From the cell containing the given text, extract its center point as [X, Y] coordinate. 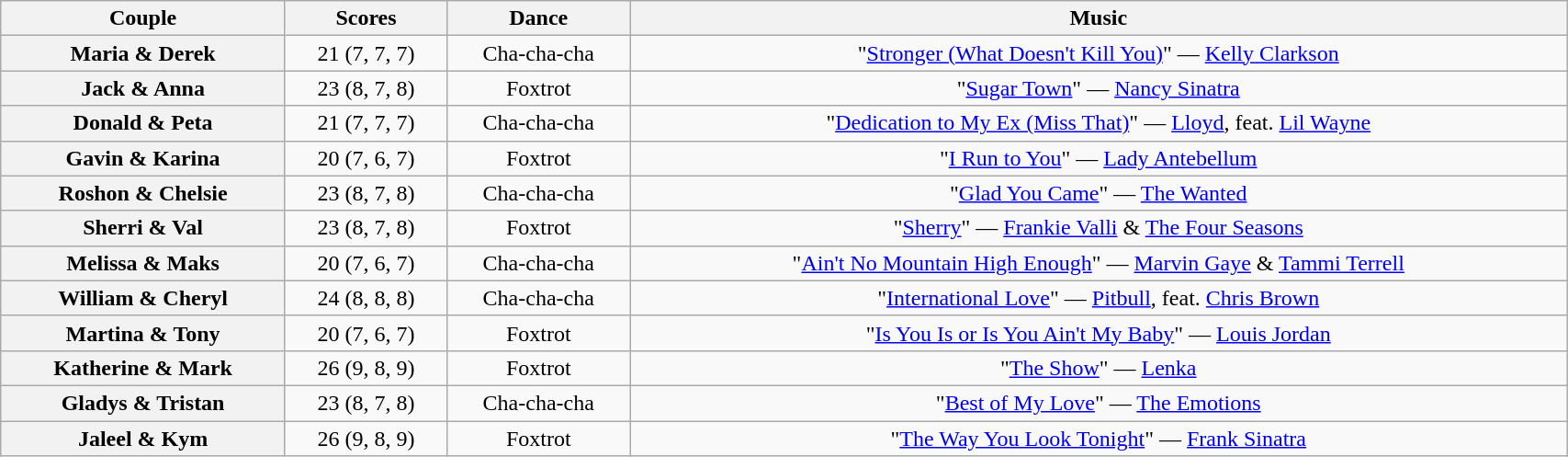
"Best of My Love" — The Emotions [1099, 403]
Jaleel & Kym [143, 439]
Couple [143, 18]
Martina & Tony [143, 333]
Jack & Anna [143, 88]
Katherine & Mark [143, 368]
24 (8, 8, 8) [366, 298]
"I Run to You" — Lady Antebellum [1099, 158]
"Dedication to My Ex (Miss That)" — Lloyd, feat. Lil Wayne [1099, 123]
William & Cheryl [143, 298]
Dance [538, 18]
Maria & Derek [143, 53]
"International Love" — Pitbull, feat. Chris Brown [1099, 298]
"Glad You Came" — The Wanted [1099, 193]
"Sugar Town" — Nancy Sinatra [1099, 88]
Roshon & Chelsie [143, 193]
"Ain't No Mountain High Enough" — Marvin Gaye & Tammi Terrell [1099, 263]
Sherri & Val [143, 228]
Scores [366, 18]
"Is You Is or Is You Ain't My Baby" — Louis Jordan [1099, 333]
"Stronger (What Doesn't Kill You)" — Kelly Clarkson [1099, 53]
Gladys & Tristan [143, 403]
Melissa & Maks [143, 263]
Music [1099, 18]
"The Way You Look Tonight" — Frank Sinatra [1099, 439]
Donald & Peta [143, 123]
Gavin & Karina [143, 158]
"Sherry" — Frankie Valli & The Four Seasons [1099, 228]
"The Show" — Lenka [1099, 368]
